Identify which cell holds the provided text, then report its [X, Y] central coordinate. 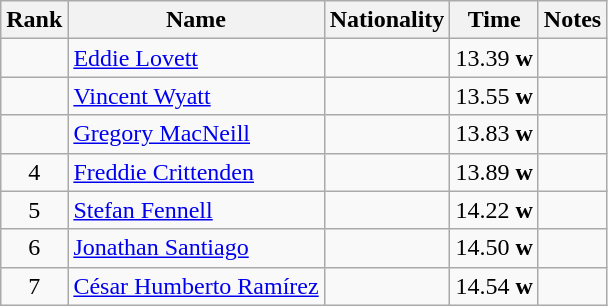
Name [196, 20]
13.83 w [494, 134]
6 [34, 248]
14.50 w [494, 248]
5 [34, 210]
Jonathan Santiago [196, 248]
Gregory MacNeill [196, 134]
7 [34, 286]
Notes [572, 20]
13.55 w [494, 96]
13.89 w [494, 172]
Nationality [387, 20]
Stefan Fennell [196, 210]
Rank [34, 20]
Eddie Lovett [196, 58]
14.22 w [494, 210]
Time [494, 20]
13.39 w [494, 58]
Vincent Wyatt [196, 96]
César Humberto Ramírez [196, 286]
Freddie Crittenden [196, 172]
4 [34, 172]
14.54 w [494, 286]
